Pinpoint the cell where the given text exists, returning its (X, Y) midpoint coordinate. 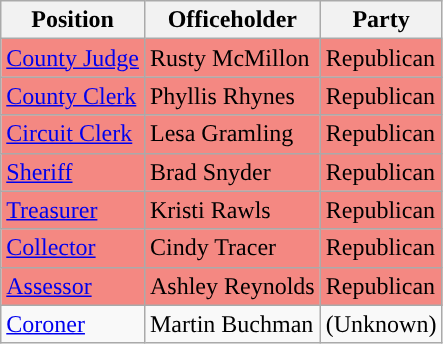
Coroner (73, 324)
(Unknown) (381, 324)
Treasurer (73, 210)
Circuit Clerk (73, 134)
Martin Buchman (232, 324)
Rusty McMillon (232, 58)
Brad Snyder (232, 172)
Cindy Tracer (232, 248)
Kristi Rawls (232, 210)
Sheriff (73, 172)
Position (73, 20)
Officeholder (232, 20)
County Clerk (73, 96)
County Judge (73, 58)
Collector (73, 248)
Lesa Gramling (232, 134)
Assessor (73, 286)
Ashley Reynolds (232, 286)
Party (381, 20)
Phyllis Rhynes (232, 96)
